Return [X, Y] of the center of cell containing provided text 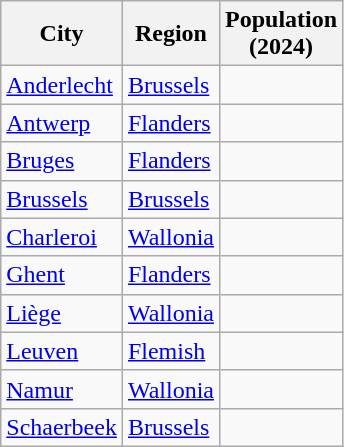
Antwerp [62, 123]
Flemish [170, 351]
Bruges [62, 161]
Charleroi [62, 237]
Ghent [62, 275]
Schaerbeek [62, 427]
Population(2024) [282, 34]
Namur [62, 389]
Leuven [62, 351]
Anderlecht [62, 85]
City [62, 34]
Region [170, 34]
Liège [62, 313]
